Search for the cell housing the specified text and yield its (x, y) center coordinate. 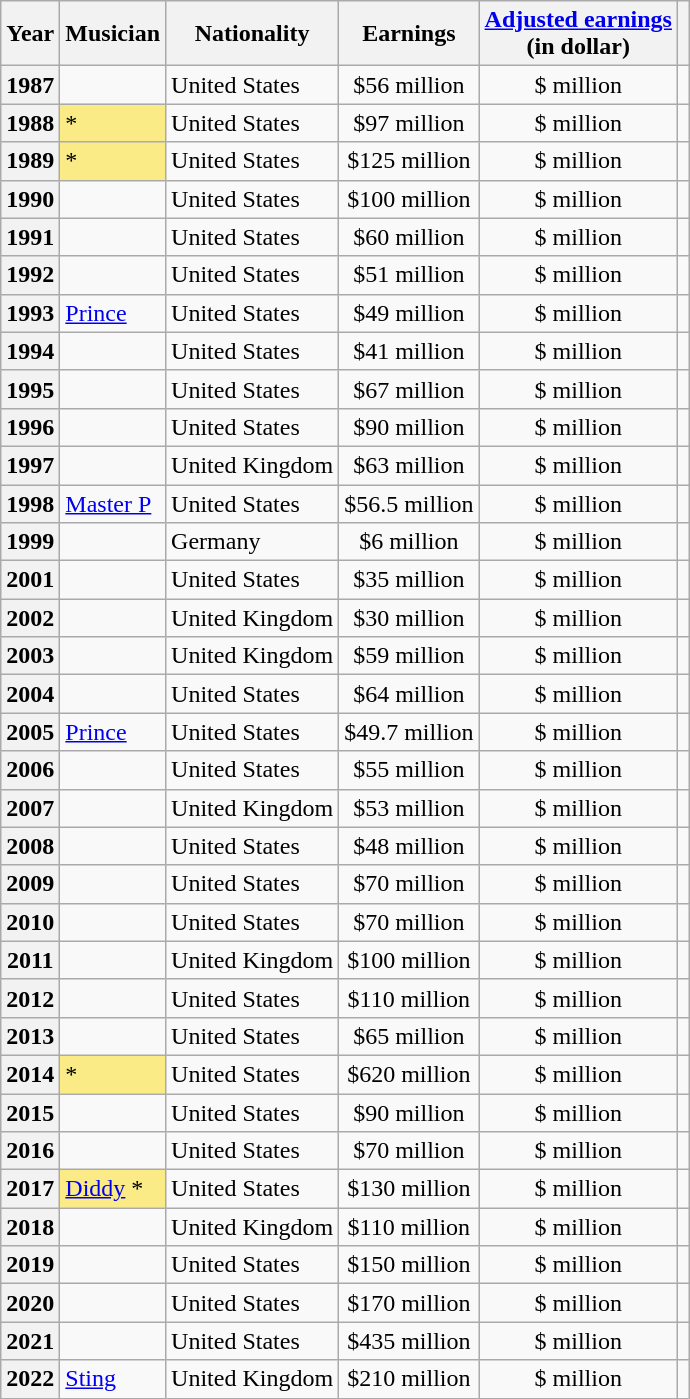
$59 million (409, 656)
$30 million (409, 618)
Diddy * (113, 1189)
1987 (30, 85)
$67 million (409, 389)
2020 (30, 1303)
Earnings (409, 34)
Nationality (252, 34)
Adjusted earnings(in dollar) (578, 34)
1989 (30, 161)
2007 (30, 808)
$55 million (409, 770)
2001 (30, 580)
2014 (30, 1074)
2022 (30, 1379)
$53 million (409, 808)
2017 (30, 1189)
$170 million (409, 1303)
2003 (30, 656)
Musician (113, 34)
$435 million (409, 1341)
2013 (30, 1036)
1991 (30, 237)
2019 (30, 1265)
$65 million (409, 1036)
2009 (30, 884)
1992 (30, 275)
1999 (30, 542)
2015 (30, 1113)
2008 (30, 846)
$63 million (409, 465)
2011 (30, 960)
$6 million (409, 542)
2006 (30, 770)
2010 (30, 922)
1994 (30, 351)
1996 (30, 427)
$49 million (409, 313)
$60 million (409, 237)
1995 (30, 389)
$150 million (409, 1265)
2004 (30, 694)
1993 (30, 313)
Sting (113, 1379)
Year (30, 34)
2016 (30, 1151)
Master P (113, 503)
1990 (30, 199)
$35 million (409, 580)
$41 million (409, 351)
2002 (30, 618)
$125 million (409, 161)
1988 (30, 123)
1998 (30, 503)
$49.7 million (409, 732)
2012 (30, 998)
1997 (30, 465)
$130 million (409, 1189)
$56.5 million (409, 503)
$48 million (409, 846)
2021 (30, 1341)
$97 million (409, 123)
$64 million (409, 694)
2018 (30, 1227)
2005 (30, 732)
Germany (252, 542)
$56 million (409, 85)
$210 million (409, 1379)
$620 million (409, 1074)
$51 million (409, 275)
